Provide the [X, Y] coordinate of the cell's center where the given text is located.  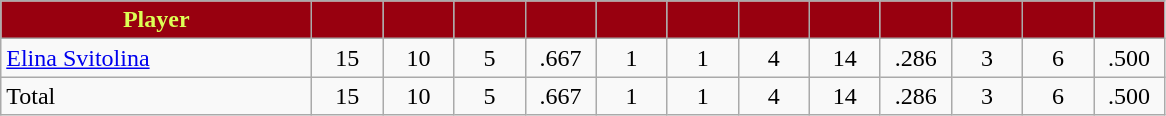
Elina Svitolina [156, 58]
Total [156, 96]
Player [156, 20]
